Find where the given text appears and provide that cell's center as (x, y) coordinate. 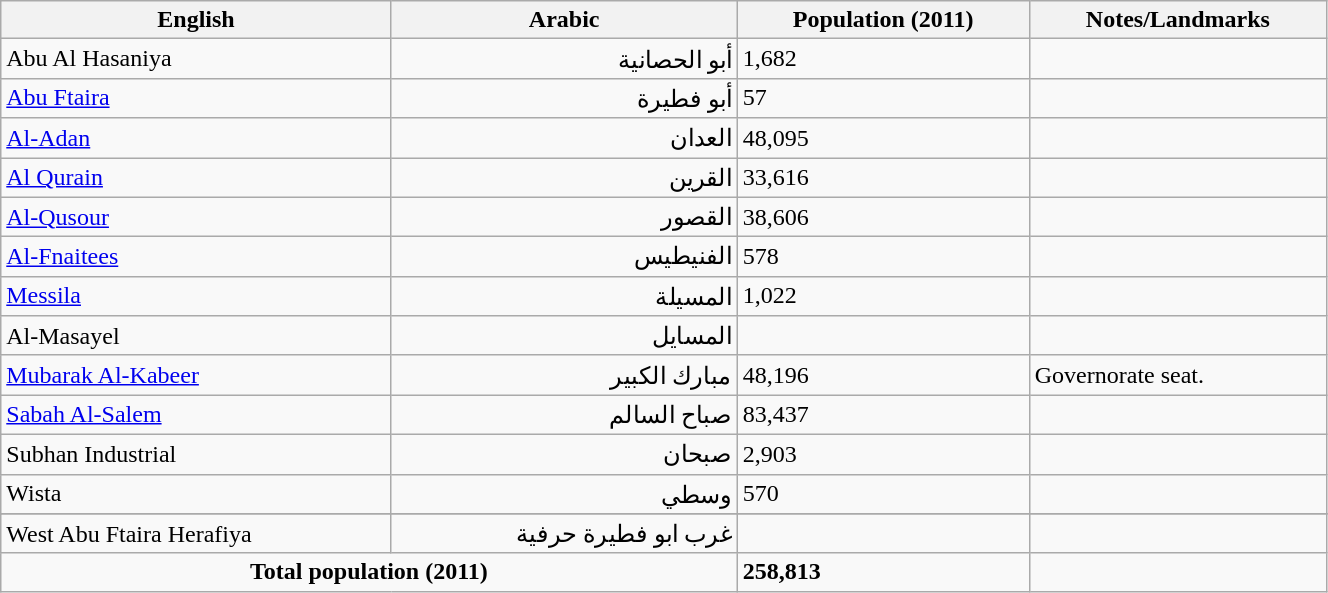
الفنيطيس (564, 257)
57 (883, 98)
Population (2011) (883, 20)
القصور (564, 217)
المسايل (564, 336)
Sabah Al-Salem (196, 415)
Al-Masayel (196, 336)
أبو الحصانية (564, 59)
33,616 (883, 178)
Total population (2011) (369, 572)
258,813 (883, 572)
القرين (564, 178)
غرب ابو فطيرة حرفية (564, 534)
مبارك الكبير (564, 375)
1,682 (883, 59)
48,095 (883, 138)
Al Qurain (196, 178)
83,437 (883, 415)
Arabic (564, 20)
العدان (564, 138)
صبحان (564, 454)
English (196, 20)
578 (883, 257)
570 (883, 494)
Al-Fnaitees (196, 257)
المسيلة (564, 296)
Messila (196, 296)
38,606 (883, 217)
Wista (196, 494)
Al-Qusour (196, 217)
أبو فطيرة (564, 98)
Subhan Industrial (196, 454)
وسطي (564, 494)
Al-Adan (196, 138)
Governorate seat. (1178, 375)
2,903 (883, 454)
48,196 (883, 375)
Abu Ftaira (196, 98)
Mubarak Al-Kabeer (196, 375)
1,022 (883, 296)
Notes/Landmarks (1178, 20)
صباح السالم (564, 415)
Abu Al Hasaniya (196, 59)
West Abu Ftaira Herafiya (196, 534)
